Return the (x, y) coordinate for the center point of the cell that contains the specified text.  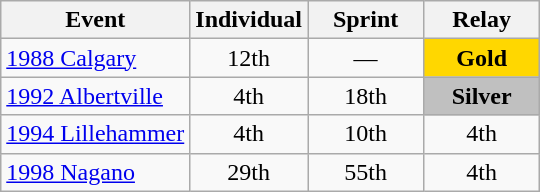
Gold (482, 58)
10th (366, 134)
1992 Albertville (96, 96)
— (366, 58)
55th (366, 172)
Individual (249, 20)
1988 Calgary (96, 58)
18th (366, 96)
1998 Nagano (96, 172)
1994 Lillehammer (96, 134)
Event (96, 20)
Relay (482, 20)
12th (249, 58)
Silver (482, 96)
Sprint (366, 20)
29th (249, 172)
